Detect which cell encompasses the target text, then output its (x, y) center coordinate. 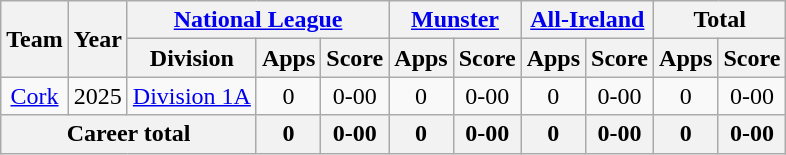
Division (192, 58)
National League (258, 20)
Year (98, 39)
Career total (129, 134)
Total (720, 20)
Team (35, 39)
Cork (35, 96)
Division 1A (192, 96)
All-Ireland (587, 20)
2025 (98, 96)
Munster (455, 20)
